Extract the (x, y) coordinate from the center of the cell holding the provided text.  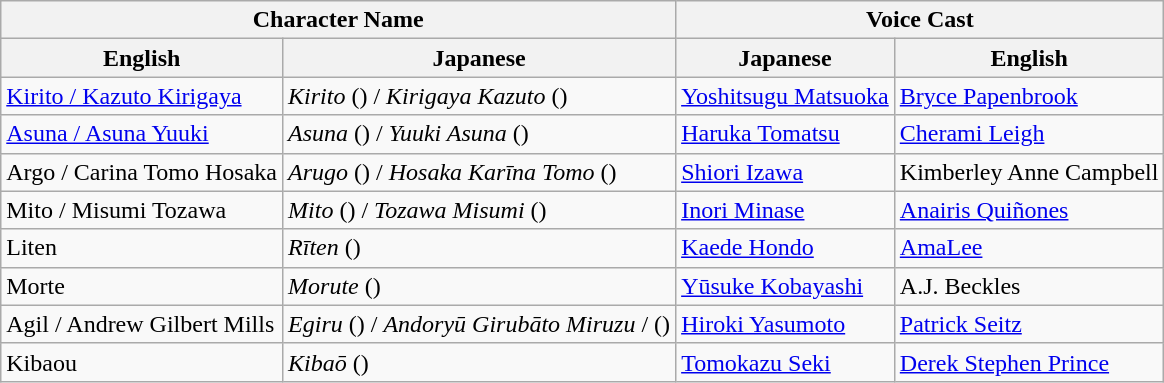
Kimberley Anne Campbell (1029, 172)
Kibaō () (480, 362)
Agil / Andrew Gilbert Mills (142, 324)
Morute () (480, 286)
AmaLee (1029, 248)
Yūsuke Kobayashi (786, 286)
Kirito () / Kirigaya Kazuto () (480, 96)
Asuna () / Yuuki Asuna () (480, 134)
Anairis Quiñones (1029, 210)
Shiori Izawa (786, 172)
Derek Stephen Prince (1029, 362)
Bryce Papenbrook (1029, 96)
Egiru () / Andoryū Girubāto Miruzu / () (480, 324)
Mito / Misumi Tozawa (142, 210)
Haruka Tomatsu (786, 134)
Rīten () (480, 248)
A.J. Beckles (1029, 286)
Mito () / Tozawa Misumi () (480, 210)
Arugo () / Hosaka Karīna Tomo () (480, 172)
Asuna / Asuna Yuuki (142, 134)
Patrick Seitz (1029, 324)
Tomokazu Seki (786, 362)
Kirito / Kazuto Kirigaya (142, 96)
Kaede Hondo (786, 248)
Argo / Carina Tomo Hosaka (142, 172)
Cherami Leigh (1029, 134)
Voice Cast (920, 20)
Morte (142, 286)
Character Name (338, 20)
Liten (142, 248)
Hiroki Yasumoto (786, 324)
Inori Minase (786, 210)
Yoshitsugu Matsuoka (786, 96)
Kibaou (142, 362)
